Identify which cell holds the provided text, then report its (x, y) central coordinate. 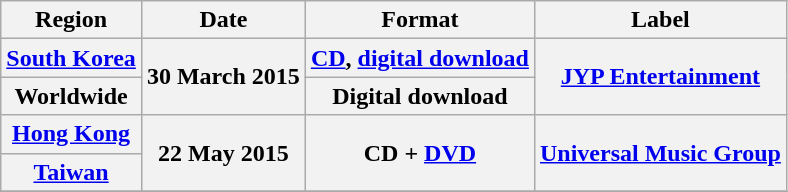
South Korea (72, 58)
30 March 2015 (223, 77)
Universal Music Group (660, 153)
Date (223, 20)
Hong Kong (72, 134)
Worldwide (72, 96)
Label (660, 20)
Region (72, 20)
CD + DVD (420, 153)
Format (420, 20)
CD, digital download (420, 58)
Taiwan (72, 172)
Digital download (420, 96)
22 May 2015 (223, 153)
JYP Entertainment (660, 77)
